Capture the cell that displays the provided text and extract its [X, Y] central coordinate. 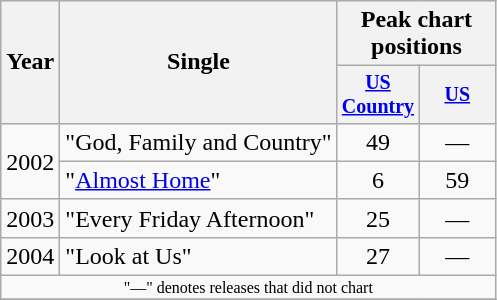
2003 [30, 218]
27 [378, 256]
"Every Friday Afternoon" [198, 218]
6 [378, 180]
2002 [30, 161]
2004 [30, 256]
49 [378, 142]
59 [458, 180]
"God, Family and Country" [198, 142]
Peak chartpositions [416, 34]
US [458, 94]
"Look at Us" [198, 256]
Year [30, 62]
Single [198, 62]
25 [378, 218]
US Country [378, 94]
"—" denotes releases that did not chart [248, 288]
"Almost Home" [198, 180]
